Provide the [X, Y] coordinate of the cell's center where the given text is located.  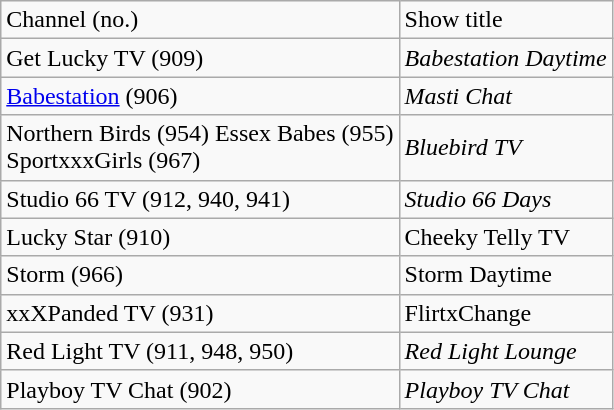
Get Lucky TV (909) [200, 58]
Show title [506, 20]
Studio 66 Days [506, 199]
Babestation (906) [200, 96]
Storm Daytime [506, 275]
Northern Birds (954) Essex Babes (955)SportxxxGirls (967) [200, 148]
Red Light TV (911, 948, 950) [200, 351]
Storm (966) [200, 275]
Channel (no.) [200, 20]
Red Light Lounge [506, 351]
Masti Chat [506, 96]
Playboy TV Chat [506, 389]
xxXPanded TV (931) [200, 313]
Studio 66 TV (912, 940, 941) [200, 199]
Playboy TV Chat (902) [200, 389]
Lucky Star (910) [200, 237]
Babestation Daytime [506, 58]
Bluebird TV [506, 148]
Cheeky Telly TV [506, 237]
FlirtxChange [506, 313]
